Return (X, Y) of the center of cell containing provided text 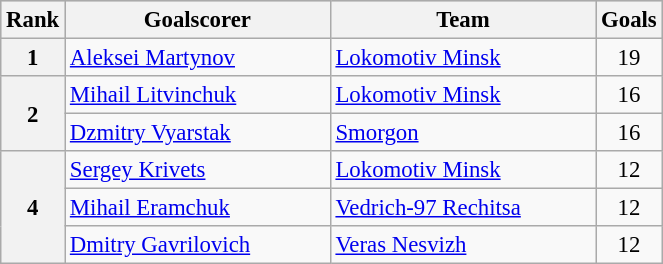
Goalscorer (198, 20)
Mihail Eramchuk (198, 208)
Veras Nesvizh (463, 245)
Dmitry Gavrilovich (198, 245)
19 (629, 58)
Mihail Litvinchuk (198, 95)
Goals (629, 20)
1 (33, 58)
4 (33, 208)
Smorgon (463, 133)
Rank (33, 20)
Dzmitry Vyarstak (198, 133)
Vedrich-97 Rechitsa (463, 208)
2 (33, 114)
Aleksei Martynov (198, 58)
Team (463, 20)
Sergey Krivets (198, 170)
